Detect which cell encompasses the target text, then output its [x, y] center coordinate. 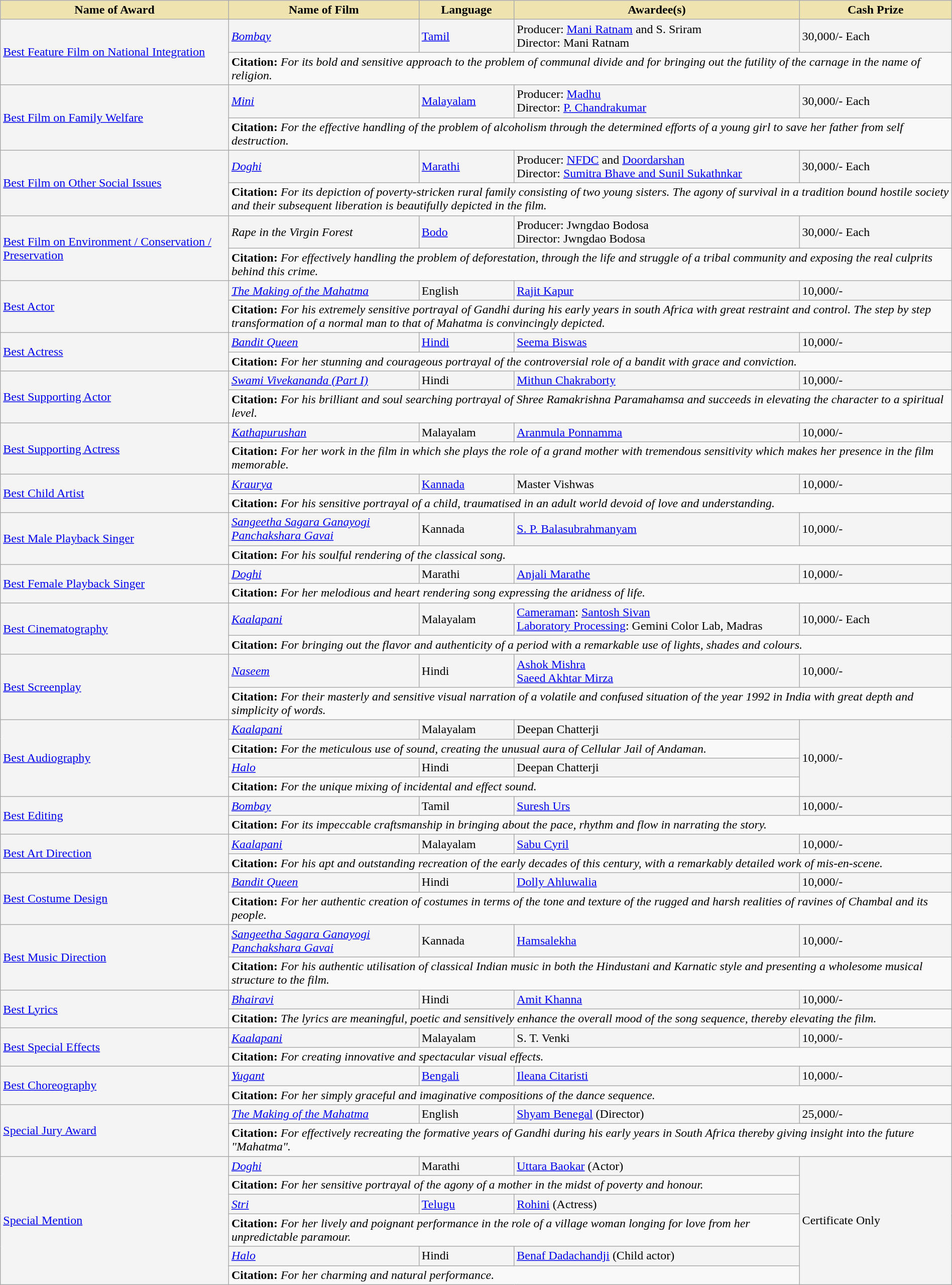
Benaf Dadachandji (Child actor) [657, 1256]
Best Actress [114, 352]
Ashok MishraSaeed Akhtar Mirza [657, 671]
Certificate Only [876, 1220]
Shyam Benegal (Director) [657, 1114]
Master Vishwas [657, 484]
S. P. Balasubrahmanyam [657, 529]
Citation: The lyrics are meaningful, poetic and sensitively enhance the overall mood of the song sequence, thereby elevating the film. [590, 1018]
Citation: For its impeccable craftsmanship in bringing about the pace, rhythm and flow in narrating the story. [590, 825]
Best Supporting Actress [114, 449]
Stri [323, 1204]
Producer: Mani Ratnam and S. SriramDirector: Mani Ratnam [657, 36]
Bodo [466, 232]
Best Child Artist [114, 494]
Seema Biswas [657, 342]
Rajit Kapur [657, 290]
Best Supporting Actor [114, 397]
Citation: For his apt and outstanding recreation of the early decades of this century, with a remarkably detailed work of mis-en-scene. [590, 863]
Best Choreography [114, 1085]
10,000/- Each [876, 619]
Citation: For his soulful rendering of the classical song. [590, 555]
Naseem [323, 671]
Best Editing [114, 815]
Bengali [466, 1076]
Best Actor [114, 306]
Special Jury Award [114, 1131]
Best Music Direction [114, 957]
Rape in the Virgin Forest [323, 232]
Best Art Direction [114, 854]
Best Special Effects [114, 1047]
Cameraman: Santosh SivanLaboratory Processing: Gemini Color Lab, Madras [657, 619]
Best Male Playback Singer [114, 538]
Suresh Urs [657, 806]
Producer: Jwngdao BodosaDirector: Jwngdao Bodosa [657, 232]
Language [466, 10]
Best Feature Film on National Integration [114, 52]
25,000/- [876, 1114]
Best Audiography [114, 758]
Best Film on Other Social Issues [114, 183]
S. T. Venki [657, 1037]
Sabu Cyril [657, 844]
Kathapurushan [323, 432]
Anjali Marathe [657, 574]
Special Mention [114, 1220]
Best Costume Design [114, 899]
Citation: For the meticulous use of sound, creating the unusual aura of Cellular Jail of Andaman. [514, 749]
Citation: For creating innovative and spectacular visual effects. [590, 1057]
Citation: For her stunning and courageous portrayal of the controversial role of a bandit with grace and conviction. [590, 361]
Awardee(s) [657, 10]
Best Film on Environment / Conservation / Preservation [114, 248]
Citation: For the unique mixing of incidental and effect sound. [514, 787]
Best Cinematography [114, 629]
Amit Khanna [657, 999]
Rohini (Actress) [657, 1204]
Citation: For her simply graceful and imaginative compositions of the dance sequence. [590, 1095]
Aranmula Ponnamma [657, 432]
Best Female Playback Singer [114, 583]
Best Lyrics [114, 1009]
Dolly Ahluwalia [657, 882]
Bhairavi [323, 999]
Citation: For her melodious and heart rendering song expressing the aridness of life. [590, 593]
Hamsalekha [657, 941]
Cash Prize [876, 10]
Name of Award [114, 10]
Swami Vivekananda (Part I) [323, 381]
Mini [323, 101]
Uttara Baokar (Actor) [657, 1166]
Citation: For his sensitive portrayal of a child, traumatised in an adult world devoid of love and understanding. [590, 503]
Best Film on Family Welfare [114, 118]
Ileana Citaristi [657, 1076]
Citation: For her sensitive portrayal of the agony of a mother in the midst of poverty and honour. [514, 1185]
Kraurya [323, 484]
Name of Film [323, 10]
Citation: For her lively and poignant performance in the role of a village woman longing for love from her unpredictable paramour. [514, 1230]
Citation: For her charming and natural performance. [514, 1275]
Citation: For bringing out the flavor and authenticity of a period with a remarkable use of lights, shades and colours. [590, 645]
Best Screenplay [114, 687]
Yugant [323, 1076]
Producer: NFDC and DoordarshanDirector: Sumitra Bhave and Sunil Sukathnkar [657, 167]
Mithun Chakraborty [657, 381]
Telugu [466, 1204]
Producer: MadhuDirector: P. Chandrakumar [657, 101]
